Detect which cell encompasses the target text, then output its (X, Y) center coordinate. 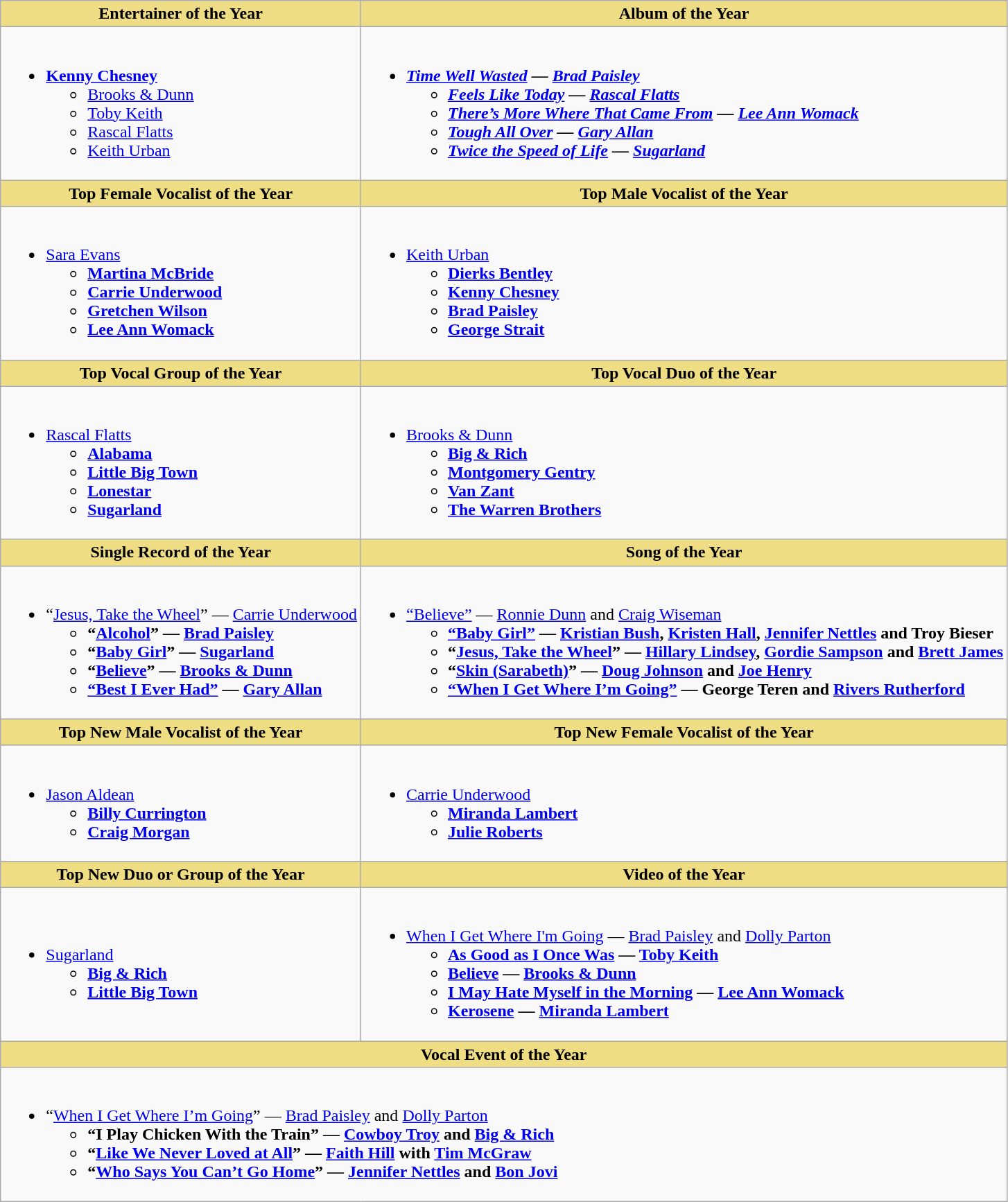
Song of the Year (684, 552)
Carrie UnderwoodMiranda LambertJulie Roberts (684, 803)
Jason AldeanBilly CurringtonCraig Morgan (181, 803)
Video of the Year (684, 874)
SugarlandBig & RichLittle Big Town (181, 964)
Top Female Vocalist of the Year (181, 193)
Top New Female Vocalist of the Year (684, 732)
Entertainer of the Year (181, 14)
Top New Duo or Group of the Year (181, 874)
Top New Male Vocalist of the Year (181, 732)
Brooks & DunnBig & RichMontgomery GentryVan ZantThe Warren Brothers (684, 463)
Single Record of the Year (181, 552)
Top Vocal Group of the Year (181, 373)
Sara EvansMartina McBrideCarrie UnderwoodGretchen WilsonLee Ann Womack (181, 283)
Top Vocal Duo of the Year (684, 373)
“Jesus, Take the Wheel” — Carrie Underwood“Alcohol” — Brad Paisley“Baby Girl” — Sugarland“Believe” — Brooks & Dunn“Best I Ever Had” — Gary Allan (181, 642)
Keith UrbanDierks BentleyKenny ChesneyBrad PaisleyGeorge Strait (684, 283)
Vocal Event of the Year (504, 1054)
Kenny ChesneyBrooks & DunnToby KeithRascal FlattsKeith Urban (181, 104)
Rascal FlattsAlabamaLittle Big TownLonestarSugarland (181, 463)
Top Male Vocalist of the Year (684, 193)
Album of the Year (684, 14)
